Search for the cell housing the specified text and yield its [x, y] center coordinate. 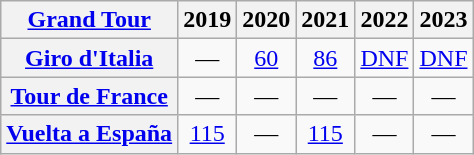
2020 [266, 20]
86 [326, 58]
Vuelta a España [90, 134]
2021 [326, 20]
Giro d'Italia [90, 58]
2022 [384, 20]
Tour de France [90, 96]
Grand Tour [90, 20]
2019 [208, 20]
2023 [444, 20]
60 [266, 58]
